For the text-containing cell, return its midpoint in (X, Y) coordinate format. 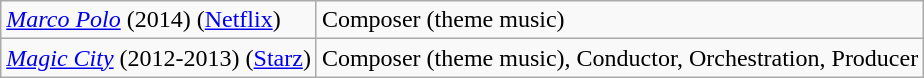
Composer (theme music), Conductor, Orchestration, Producer (620, 58)
Composer (theme music) (620, 20)
Marco Polo (2014) (Netflix) (159, 20)
Magic City (2012-2013) (Starz) (159, 58)
